Pinpoint the cell where the given text exists, returning its [X, Y] midpoint coordinate. 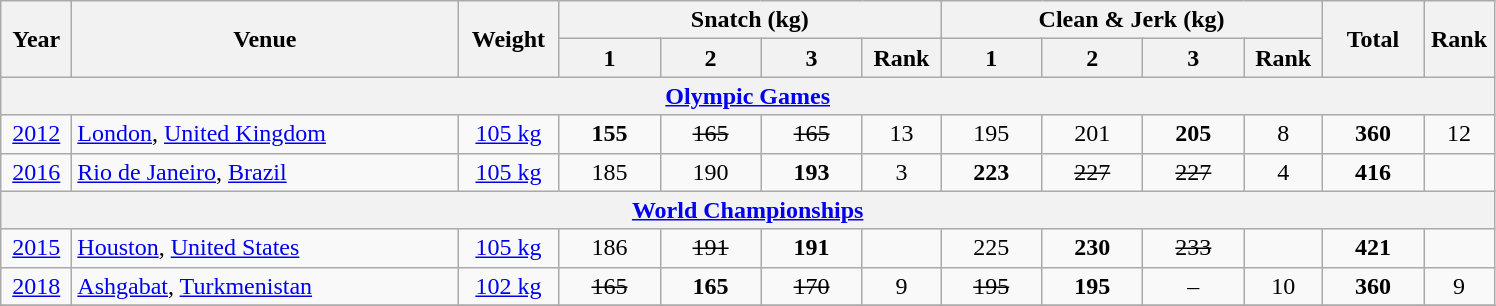
185 [610, 172]
Weight [508, 39]
170 [812, 286]
2012 [36, 134]
190 [710, 172]
10 [1284, 286]
4 [1284, 172]
Olympic Games [748, 96]
Venue [265, 39]
155 [610, 134]
Year [36, 39]
Snatch (kg) [750, 20]
225 [992, 248]
2016 [36, 172]
186 [610, 248]
2015 [36, 248]
London, United Kingdom [265, 134]
12 [1460, 134]
Houston, United States [265, 248]
Ashgabat, Turkmenistan [265, 286]
2018 [36, 286]
230 [1092, 248]
201 [1092, 134]
Total [1372, 39]
205 [1194, 134]
193 [812, 172]
416 [1372, 172]
– [1194, 286]
102 kg [508, 286]
233 [1194, 248]
Rio de Janeiro, Brazil [265, 172]
8 [1284, 134]
Clean & Jerk (kg) [1132, 20]
13 [902, 134]
421 [1372, 248]
223 [992, 172]
World Championships [748, 210]
